Determine the (x, y) coordinate at the center of the cell enclosing the given text.  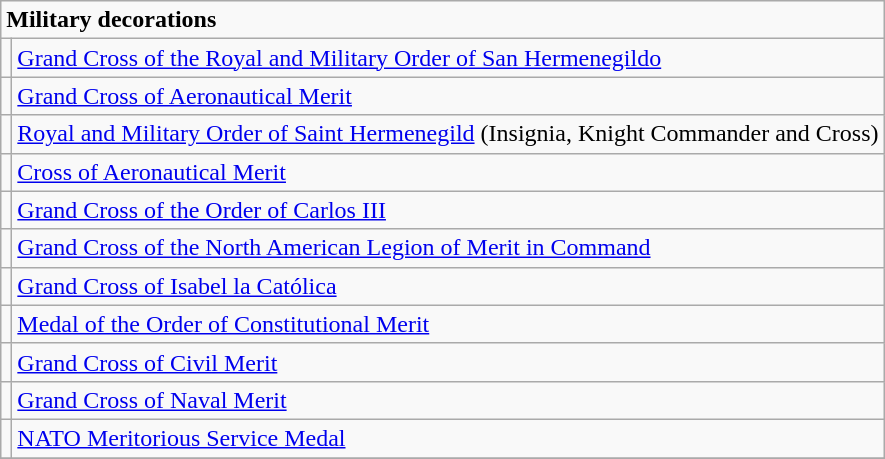
Grand Cross of Civil Merit (448, 362)
Grand Cross of the Order of Carlos III (448, 210)
Grand Cross of the Royal and Military Order of San Hermenegildo (448, 58)
NATO Meritorious Service Medal (448, 438)
Grand Cross of Isabel la Católica (448, 286)
Grand Cross of Naval Merit (448, 400)
Medal of the Order of Constitutional Merit (448, 324)
Military decorations (442, 20)
Royal and Military Order of Saint Hermenegild (Insignia, Knight Commander and Cross) (448, 134)
Cross of Aeronautical Merit (448, 172)
Grand Cross of the North American Legion of Merit in Command (448, 248)
Grand Cross of Aeronautical Merit (448, 96)
